From the cell containing the given text, extract its center point as (x, y) coordinate. 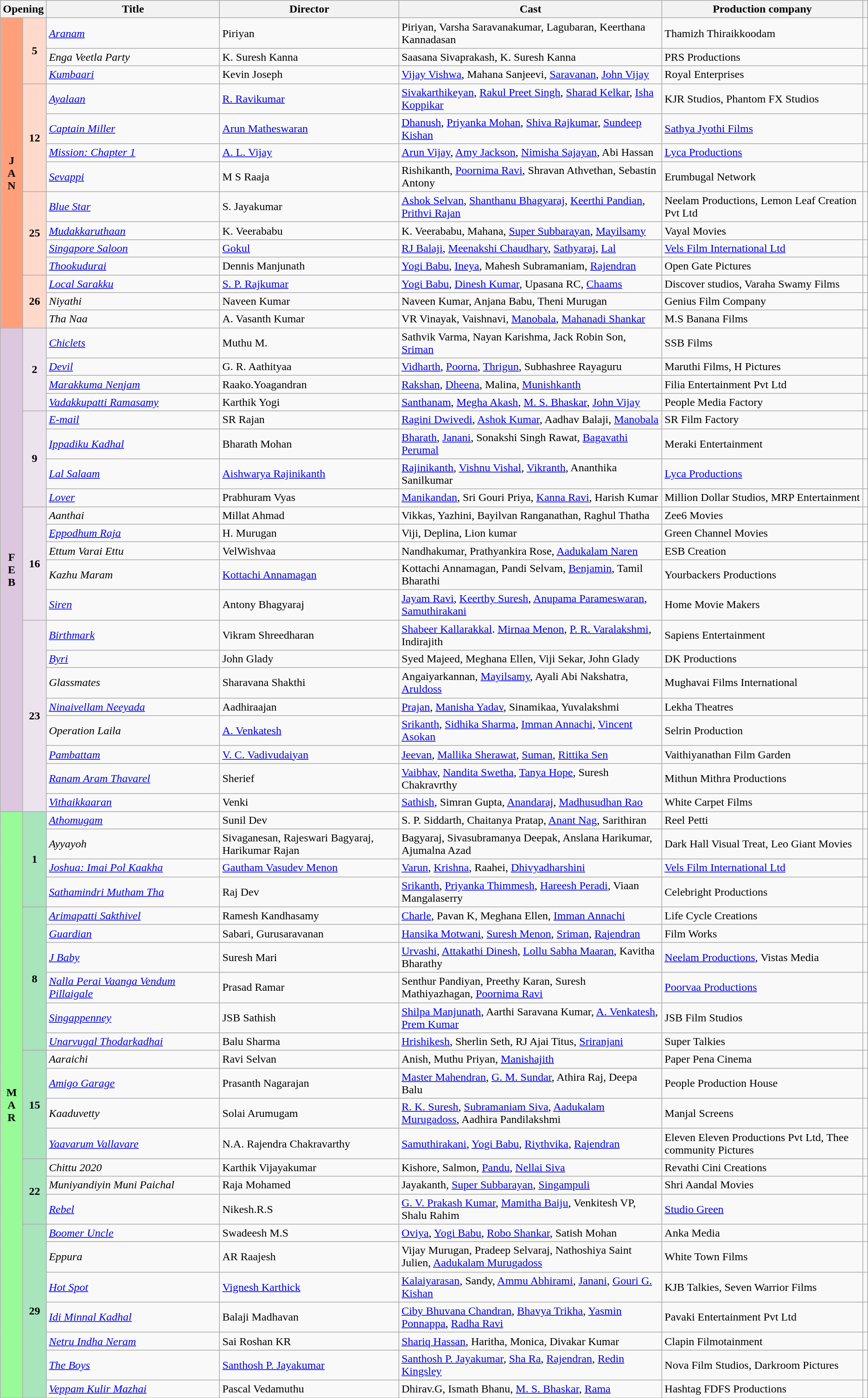
Aanthai (133, 515)
Prabhuram Vyas (309, 498)
Veppam Kulir Mazhai (133, 1389)
Srikanth, Sidhika Sharma, Imman Annachi, Vincent Asokan (530, 731)
M S Raaja (309, 176)
Dark Hall Visual Treat, Leo Giant Movies (762, 844)
Millat Ahmad (309, 515)
KJR Studios, Phantom FX Studios (762, 98)
Mughavai Films International (762, 683)
12 (34, 137)
Tha Naa (133, 319)
G. V. Prakash Kumar, Mamitha Baiju, Venkitesh VP, Shalu Rahim (530, 1209)
Antony Bhagyaraj (309, 605)
Yaavarum Vallavare (133, 1144)
Netru Indha Neram (133, 1341)
DK Productions (762, 659)
A. L. Vijay (309, 153)
Super Talkies (762, 1042)
Vidharth, Poorna, Thrigun, Subhashree Rayaguru (530, 367)
Balaji Madhavan (309, 1317)
VR Vinayak, Vaishnavi, Manobala, Mahanadi Shankar (530, 319)
Ranam Aram Thavarel (133, 778)
Dennis Manjunath (309, 266)
25 (34, 233)
Siren (133, 605)
S. P. Siddarth, Chaitanya Pratap, Anant Nag, Sarithiran (530, 820)
2 (34, 369)
Jayakanth, Super Subbarayan, Singampuli (530, 1185)
Varun, Krishna, Raahei, Dhivyadharshini (530, 868)
Neelam Productions, Vistas Media (762, 957)
Erumbugal Network (762, 176)
Poorvaa Productions (762, 987)
K. Veerababu (309, 231)
People Media Factory (762, 402)
Sevappi (133, 176)
Zee6 Movies (762, 515)
Revathi Cini Creations (762, 1167)
Mission: Chapter 1 (133, 153)
Sabari, Gurusaravanan (309, 933)
Clapin Filmotainment (762, 1341)
Green Channel Movies (762, 533)
Kishore, Salmon, Pandu, Nellai Siva (530, 1167)
Ayalaan (133, 98)
Solai Arumugam (309, 1113)
SSB Films (762, 343)
Santhosh P. Jayakumar, Sha Ra, Rajendran, Redin Kingsley (530, 1365)
Sathish, Simran Gupta, Anandaraj, Madhusudhan Rao (530, 802)
Hansika Motwani, Suresh Menon, Sriman, Rajendran (530, 933)
The Boys (133, 1365)
Vaithiyanathan Film Garden (762, 755)
Joshua: Imai Pol Kaakha (133, 868)
Vijay Vishwa, Mahana Sanjeevi, Saravanan, John Vijay (530, 75)
Balu Sharma (309, 1042)
Million Dollar Studios, MRP Entertainment (762, 498)
Vadakkupatti Ramasamy (133, 402)
People Production House (762, 1084)
Hashtag FDFS Productions (762, 1389)
K. Veerababu, Mahana, Super Subbarayan, Mayilsamy (530, 231)
Sathvik Varma, Nayan Karishma, Jack Robin Son, Sriman (530, 343)
Filia Entertainment Pvt Ltd (762, 385)
Cast (530, 9)
KJB Talkies, Seven Warrior Films (762, 1287)
M.S Banana Films (762, 319)
Guardian (133, 933)
K. Suresh Kanna (309, 57)
Ciby Bhuvana Chandran, Bhavya Trikha, Yasmin Ponnappa, Radha Ravi (530, 1317)
Maruthi Films, H Pictures (762, 367)
Sathya Jyothi Films (762, 129)
Sunil Dev (309, 820)
E-mail (133, 420)
26 (34, 301)
16 (34, 563)
Birthmark (133, 635)
Rebel (133, 1209)
Aranam (133, 33)
Ayyayoh (133, 844)
Ravi Selvan (309, 1059)
Pambattam (133, 755)
Home Movie Makers (762, 605)
Aaraichi (133, 1059)
Amigo Garage (133, 1084)
5 (34, 51)
Operation Laila (133, 731)
Niyathi (133, 301)
Chiclets (133, 343)
Swadeesh M.S (309, 1233)
Unarvugal Thodarkadhai (133, 1042)
Arimapatti Sakthivel (133, 916)
Chittu 2020 (133, 1167)
Vikkas, Yazhini, Bayilvan Ranganathan, Raghul Thatha (530, 515)
Sharavana Shakthi (309, 683)
JAN (12, 173)
Bharath Mohan (309, 443)
PRS Productions (762, 57)
Kazhu Maram (133, 574)
White Carpet Films (762, 802)
Kottachi Annamagan (309, 574)
Vikram Shreedharan (309, 635)
8 (34, 979)
Shariq Hassan, Haritha, Monica, Divakar Kumar (530, 1341)
FEB (12, 570)
R. K. Suresh, Subramaniam Siva, Aadukalam Murugadoss, Aadhira Pandilakshmi (530, 1113)
Jeevan, Mallika Sherawat, Suman, Rittika Sen (530, 755)
Karthik Yogi (309, 402)
Ettum Varai Ettu (133, 551)
Devil (133, 367)
Open Gate Pictures (762, 266)
Master Mahendran, G. M. Sundar, Athira Raj, Deepa Balu (530, 1084)
Kumbaari (133, 75)
H. Murugan (309, 533)
N.A. Rajendra Chakravarthy (309, 1144)
22 (34, 1191)
R. Ravikumar (309, 98)
A. Vasanth Kumar (309, 319)
Kevin Joseph (309, 75)
Prasad Ramar (309, 987)
Piriyan (309, 33)
Yourbackers Productions (762, 574)
Singappenney (133, 1018)
Production company (762, 9)
ESB Creation (762, 551)
Nova Film Studios, Darkroom Pictures (762, 1365)
Sathamindri Mutham Tha (133, 891)
Vithaikkaaran (133, 802)
J Baby (133, 957)
S. P. Rajkumar (309, 283)
Naveen Kumar, Anjana Babu, Theni Murugan (530, 301)
Charle, Pavan K, Meghana Ellen, Imman Annachi (530, 916)
Neelam Productions, Lemon Leaf Creation Pvt Ltd (762, 207)
Pavaki Entertainment Pvt Ltd (762, 1317)
Ramesh Kandhasamy (309, 916)
Dhanush, Priyanka Mohan, Shiva Rajkumar, Sundeep Kishan (530, 129)
Senthur Pandiyan, Preethy Karan, Suresh Mathiyazhagan, Poornima Ravi (530, 987)
AR Raajesh (309, 1257)
Santhanam, Megha Akash, M. S. Bhaskar, John Vijay (530, 402)
Samuthirakani, Yogi Babu, Riythvika, Rajendran (530, 1144)
Celebright Productions (762, 891)
Shabeer Kallarakkal. Mirnaa Menon, P. R. Varalakshmi, Indirajith (530, 635)
Vayal Movies (762, 231)
Marakkuma Nenjam (133, 385)
Venki (309, 802)
Paper Pena Cinema (762, 1059)
Anish, Muthu Priyan, Manishajith (530, 1059)
Angaiyarkannan, Mayilsamy, Ayali Abi Nakshatra, Aruldoss (530, 683)
Manikandan, Sri Gouri Priya, Kanna Ravi, Harish Kumar (530, 498)
Bagyaraj, Sivasubramanya Deepak, Anslana Harikumar, Ajumalna Azad (530, 844)
Discover studios, Varaha Swamy Films (762, 283)
Arun Vijay, Amy Jackson, Nimisha Sajayan, Abi Hassan (530, 153)
Mudakkaruthaan (133, 231)
1 (34, 859)
Eleven Eleven Productions Pvt Ltd, Thee community Pictures (762, 1144)
Enga Veetla Party (133, 57)
Muthu M. (309, 343)
Ippadiku Kadhal (133, 443)
Idi Minnal Kadhal (133, 1317)
Sivaganesan, Rajeswari Bagyaraj, Harikumar Rajan (309, 844)
Sai Roshan KR (309, 1341)
Kaaduvetty (133, 1113)
29 (34, 1311)
John Glady (309, 659)
Gokul (309, 248)
Vaibhav, Nandita Swetha, Tanya Hope, Suresh Chakravrthy (530, 778)
Prasanth Nagarajan (309, 1084)
VelWishvaa (309, 551)
Ashok Selvan, Shanthanu Bhagyaraj, Keerthi Pandian, Prithvi Rajan (530, 207)
Lal Salaam (133, 474)
Raj Dev (309, 891)
Royal Enterprises (762, 75)
Athomugam (133, 820)
Life Cycle Creations (762, 916)
Rajinikanth, Vishnu Vishal, Vikranth, Ananthika Sanilkumar (530, 474)
23 (34, 715)
S. Jayakumar (309, 207)
Dhirav.G, Ismath Bhanu, M. S. Bhaskar, Rama (530, 1389)
Oviya, Yogi Babu, Robo Shankar, Satish Mohan (530, 1233)
Anka Media (762, 1233)
Shilpa Manjunath, Aarthi Saravana Kumar, A. Venkatesh, Prem Kumar (530, 1018)
Viji, Deplina, Lion kumar (530, 533)
Meraki Entertainment (762, 443)
MAR (12, 1104)
Genius Film Company (762, 301)
SR Film Factory (762, 420)
Syed Majeed, Meghana Ellen, Viji Sekar, John Glady (530, 659)
Arun Matheswaran (309, 129)
15 (34, 1105)
Ragini Dwivedi, Ashok Kumar, Aadhav Balaji, Manobala (530, 420)
Srikanth, Priyanka Thimmesh, Hareesh Peradi, Viaan Mangalaserry (530, 891)
Kalaiyarasan, Sandy, Ammu Abhirami, Janani, Gouri G. Kishan (530, 1287)
Naveen Kumar (309, 301)
Pascal Vedamuthu (309, 1389)
Karthik Vijayakumar (309, 1167)
Aishwarya Rajinikanth (309, 474)
Rishikanth, Poornima Ravi, Shravan Athvethan, Sebastin Antony (530, 176)
Shri Aandal Movies (762, 1185)
Manjal Screens (762, 1113)
Muniyandiyin Muni Paichal (133, 1185)
Film Works (762, 933)
Studio Green (762, 1209)
Sapiens Entertainment (762, 635)
Lover (133, 498)
Reel Petti (762, 820)
Thamizh Thiraikkoodam (762, 33)
Nikesh.R.S (309, 1209)
Saasana Sivaprakash, K. Suresh Kanna (530, 57)
Aadhiraajan (309, 707)
Byri (133, 659)
Rakshan, Dheena, Malina, Munishkanth (530, 385)
Kottachi Annamagan, Pandi Selvam, Benjamin, Tamil Bharathi (530, 574)
Mithun Mithra Productions (762, 778)
V. C. Vadivudaiyan (309, 755)
Raja Mohamed (309, 1185)
Local Sarakku (133, 283)
Lekha Theatres (762, 707)
Ninaivellam Neeyada (133, 707)
White Town Films (762, 1257)
Captain Miller (133, 129)
JSB Film Studios (762, 1018)
Director (309, 9)
Selrin Production (762, 731)
Vijay Murugan, Pradeep Selvaraj, Nathoshiya Saint Julien, Aadukalam Murugadoss (530, 1257)
Santhosh P. Jayakumar (309, 1365)
Nalla Perai Vaanga Vendum Pillaigale (133, 987)
A. Venkatesh (309, 731)
Sherief (309, 778)
Blue Star (133, 207)
Bharath, Janani, Sonakshi Singh Rawat, Bagavathi Perumal (530, 443)
Suresh Mari (309, 957)
Nandhakumar, Prathyankira Rose, Aadukalam Naren (530, 551)
Glassmates (133, 683)
Yogi Babu, Ineya, Mahesh Subramaniam, Rajendran (530, 266)
Thookudurai (133, 266)
Sivakarthikeyan, Rakul Preet Singh, Sharad Kelkar, Isha Koppikar (530, 98)
Gautham Vasudev Menon (309, 868)
Jayam Ravi, Keerthy Suresh, Anupama Parameswaran, Samuthirakani (530, 605)
Eppodhum Raja (133, 533)
Yogi Babu, Dinesh Kumar, Upasana RC, Chaams (530, 283)
SR Rajan (309, 420)
JSB Sathish (309, 1018)
Title (133, 9)
G. R. Aathityaa (309, 367)
Vignesh Karthick (309, 1287)
Singapore Saloon (133, 248)
Opening (23, 9)
9 (34, 459)
Eppura (133, 1257)
Prajan, Manisha Yadav, Sinamikaa, Yuvalakshmi (530, 707)
Raako.Yoagandran (309, 385)
Hrishikesh, Sherlin Seth, RJ Ajai Titus, Sriranjani (530, 1042)
Hot Spot (133, 1287)
Piriyan, Varsha Saravanakumar, Lagubaran, Keerthana Kannadasan (530, 33)
RJ Balaji, Meenakshi Chaudhary, Sathyaraj, Lal (530, 248)
Boomer Uncle (133, 1233)
Urvashi, Attakathi Dinesh, Lollu Sabha Maaran, Kavitha Bharathy (530, 957)
